Identify which cell holds the provided text, then report its [X, Y] central coordinate. 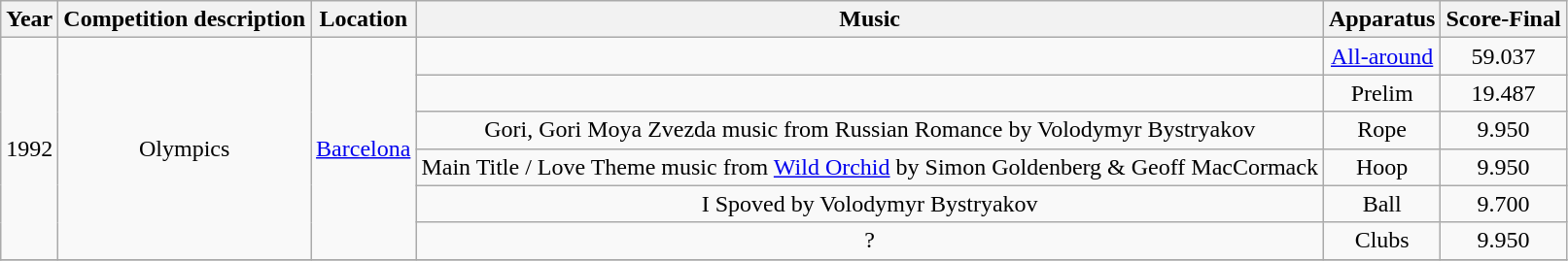
Gori, Gori Moya Zvezda music from Russian Romance by Volodymyr Bystryakov [870, 130]
Clubs [1381, 241]
Olympics [185, 148]
19.487 [1503, 93]
Barcelona [364, 148]
59.037 [1503, 56]
Apparatus [1381, 19]
1992 [29, 148]
Score-Final [1503, 19]
Prelim [1381, 93]
Hoop [1381, 167]
Music [870, 19]
9.700 [1503, 204]
Competition description [185, 19]
? [870, 241]
I Spoved by Volodymyr Bystryakov [870, 204]
Year [29, 19]
Rope [1381, 130]
All-around [1381, 56]
Main Title / Love Theme music from Wild Orchid by Simon Goldenberg & Geoff MacCormack [870, 167]
Ball [1381, 204]
Location [364, 19]
